Identify which cell holds the provided text, then report its (x, y) central coordinate. 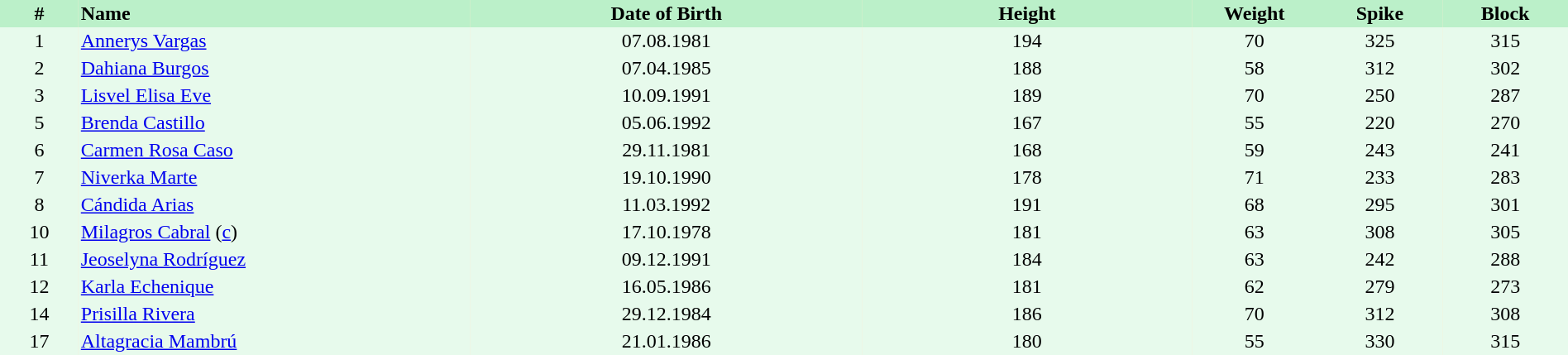
180 (1027, 341)
10.09.1991 (667, 96)
Annerys Vargas (275, 41)
188 (1027, 68)
Brenda Castillo (275, 122)
8 (40, 205)
305 (1505, 232)
Weight (1255, 13)
242 (1380, 260)
287 (1505, 96)
3 (40, 96)
11 (40, 260)
2 (40, 68)
Cándida Arias (275, 205)
5 (40, 122)
288 (1505, 260)
10 (40, 232)
279 (1380, 286)
Altagracia Mambrú (275, 341)
29.11.1981 (667, 151)
325 (1380, 41)
7 (40, 177)
21.01.1986 (667, 341)
178 (1027, 177)
301 (1505, 205)
220 (1380, 122)
243 (1380, 151)
Dahiana Burgos (275, 68)
283 (1505, 177)
09.12.1991 (667, 260)
12 (40, 286)
07.04.1985 (667, 68)
250 (1380, 96)
17.10.1978 (667, 232)
Milagros Cabral (c) (275, 232)
16.05.1986 (667, 286)
Niverka Marte (275, 177)
Height (1027, 13)
68 (1255, 205)
167 (1027, 122)
184 (1027, 260)
Carmen Rosa Caso (275, 151)
194 (1027, 41)
Lisvel Elisa Eve (275, 96)
07.08.1981 (667, 41)
58 (1255, 68)
168 (1027, 151)
191 (1027, 205)
# (40, 13)
1 (40, 41)
233 (1380, 177)
Prisilla Rivera (275, 314)
Date of Birth (667, 13)
05.06.1992 (667, 122)
295 (1380, 205)
241 (1505, 151)
270 (1505, 122)
273 (1505, 286)
62 (1255, 286)
17 (40, 341)
59 (1255, 151)
189 (1027, 96)
29.12.1984 (667, 314)
11.03.1992 (667, 205)
186 (1027, 314)
Name (275, 13)
302 (1505, 68)
330 (1380, 341)
71 (1255, 177)
Spike (1380, 13)
Block (1505, 13)
Jeoselyna Rodríguez (275, 260)
14 (40, 314)
Karla Echenique (275, 286)
6 (40, 151)
19.10.1990 (667, 177)
